Provide the [X, Y] coordinate of the cell's center where the given text is located.  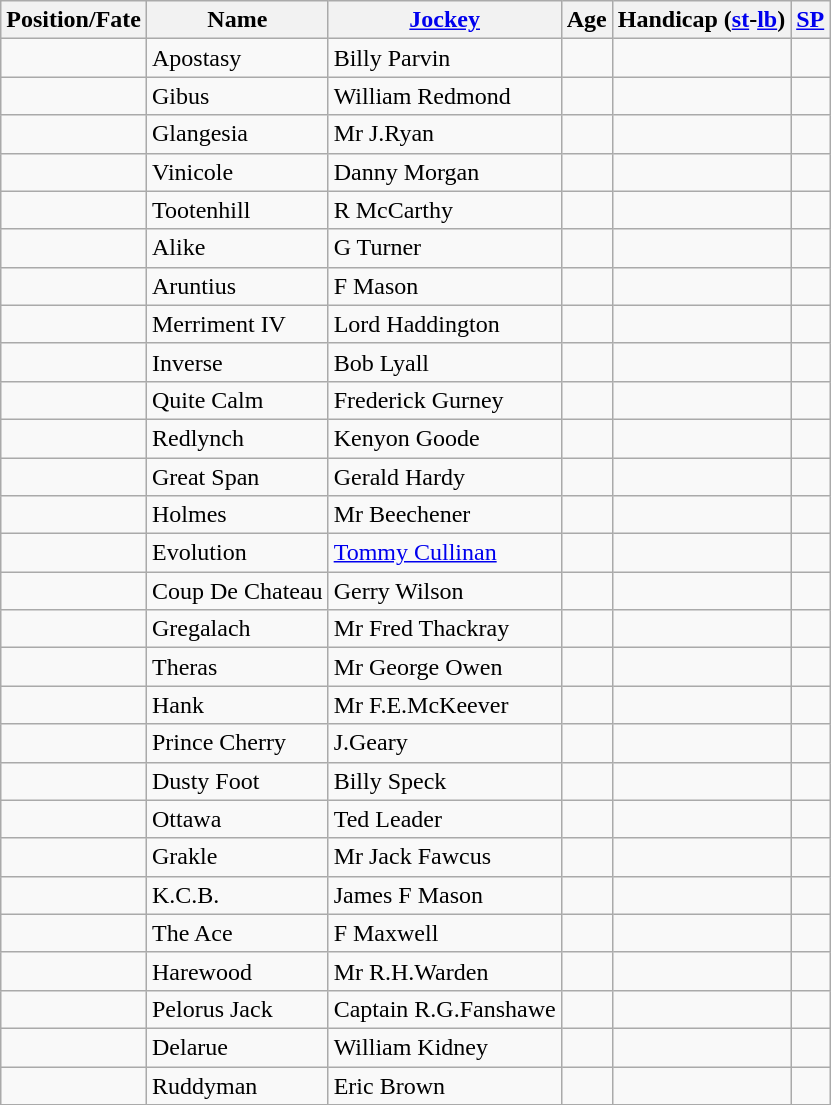
Coup De Chateau [237, 591]
K.C.B. [237, 895]
Apostasy [237, 58]
Theras [237, 667]
Vinicole [237, 172]
Mr Beechener [444, 515]
Tommy Cullinan [444, 553]
Eric Brown [444, 1085]
Mr J.Ryan [444, 134]
Mr Jack Fawcus [444, 857]
R McCarthy [444, 210]
Delarue [237, 1047]
Gregalach [237, 629]
Age [586, 20]
Grakle [237, 857]
Gerry Wilson [444, 591]
Gibus [237, 96]
Great Span [237, 477]
Harewood [237, 971]
Aruntius [237, 286]
Handicap (st-lb) [701, 20]
Hank [237, 705]
Holmes [237, 515]
Tootenhill [237, 210]
Name [237, 20]
Kenyon Goode [444, 438]
G Turner [444, 248]
Quite Calm [237, 400]
Billy Parvin [444, 58]
Evolution [237, 553]
SP [810, 20]
Ted Leader [444, 819]
Ruddyman [237, 1085]
Danny Morgan [444, 172]
J.Geary [444, 743]
Alike [237, 248]
Prince Cherry [237, 743]
Lord Haddington [444, 324]
Inverse [237, 362]
Billy Speck [444, 781]
Ottawa [237, 819]
Mr R.H.Warden [444, 971]
Bob Lyall [444, 362]
Glangesia [237, 134]
Mr Fred Thackray [444, 629]
William Redmond [444, 96]
F Maxwell [444, 933]
Redlynch [237, 438]
Gerald Hardy [444, 477]
Dusty Foot [237, 781]
James F Mason [444, 895]
Jockey [444, 20]
Captain R.G.Fanshawe [444, 1009]
Mr George Owen [444, 667]
Pelorus Jack [237, 1009]
Merriment IV [237, 324]
Position/Fate [74, 20]
William Kidney [444, 1047]
Mr F.E.McKeever [444, 705]
F Mason [444, 286]
Frederick Gurney [444, 400]
The Ace [237, 933]
